Provide the [x, y] coordinate of the cell's center where the given text is located.  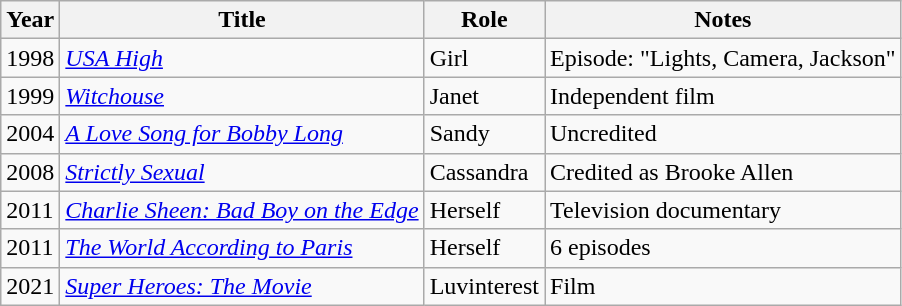
2021 [30, 286]
Sandy [484, 134]
Uncredited [722, 134]
Television documentary [722, 210]
Cassandra [484, 172]
Episode: "Lights, Camera, Jackson" [722, 58]
Charlie Sheen: Bad Boy on the Edge [242, 210]
Credited as Brooke Allen [722, 172]
Title [242, 20]
Janet [484, 96]
Strictly Sexual [242, 172]
Year [30, 20]
The World According to Paris [242, 248]
2008 [30, 172]
Super Heroes: The Movie [242, 286]
Film [722, 286]
Witchouse [242, 96]
USA High [242, 58]
Notes [722, 20]
1999 [30, 96]
2004 [30, 134]
Girl [484, 58]
6 episodes [722, 248]
A Love Song for Bobby Long [242, 134]
1998 [30, 58]
Independent film [722, 96]
Role [484, 20]
Luvinterest [484, 286]
